Identify which cell holds the provided text, then report its [x, y] central coordinate. 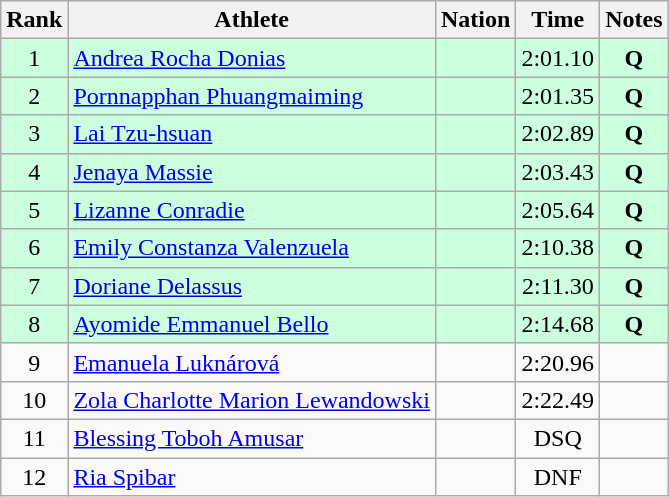
Ayomide Emmanuel Bello [252, 324]
Jenaya Massie [252, 172]
Zola Charlotte Marion Lewandowski [252, 400]
2:01.10 [558, 58]
Lai Tzu-hsuan [252, 134]
Rank [34, 20]
10 [34, 400]
2:02.89 [558, 134]
5 [34, 210]
Time [558, 20]
Doriane Delassus [252, 286]
Athlete [252, 20]
11 [34, 438]
2:11.30 [558, 286]
Lizanne Conradie [252, 210]
2:22.49 [558, 400]
Andrea Rocha Donias [252, 58]
DSQ [558, 438]
12 [34, 477]
2 [34, 96]
Emily Constanza Valenzuela [252, 248]
2:03.43 [558, 172]
4 [34, 172]
DNF [558, 477]
2:20.96 [558, 362]
Ria Spibar [252, 477]
2:10.38 [558, 248]
8 [34, 324]
6 [34, 248]
3 [34, 134]
Nation [475, 20]
Notes [634, 20]
Emanuela Luknárová [252, 362]
2:01.35 [558, 96]
7 [34, 286]
9 [34, 362]
Blessing Toboh Amusar [252, 438]
2:14.68 [558, 324]
Pornnapphan Phuangmaiming [252, 96]
2:05.64 [558, 210]
1 [34, 58]
